Scan for the cell matching the given text and deliver its (X, Y) coordinate at center. 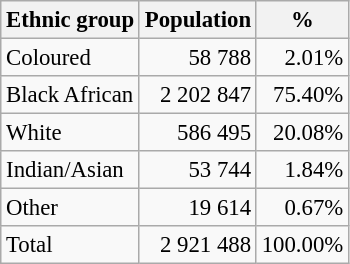
2.01% (302, 58)
58 788 (198, 58)
53 744 (198, 170)
20.08% (302, 133)
19 614 (198, 208)
Ethnic group (70, 20)
1.84% (302, 170)
Total (70, 245)
Population (198, 20)
Black African (70, 95)
Other (70, 208)
2 921 488 (198, 245)
% (302, 20)
2 202 847 (198, 95)
Coloured (70, 58)
0.67% (302, 208)
White (70, 133)
75.40% (302, 95)
100.00% (302, 245)
586 495 (198, 133)
Indian/Asian (70, 170)
